Provide the (x, y) coordinate of the cell's center where the given text is located.  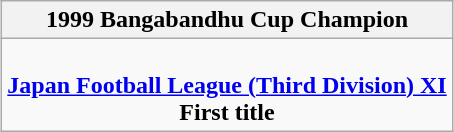
1999 Bangabandhu Cup Champion (227, 20)
Japan Football League (Third Division) XIFirst title (227, 85)
